Return (x, y) of the center of cell containing provided text 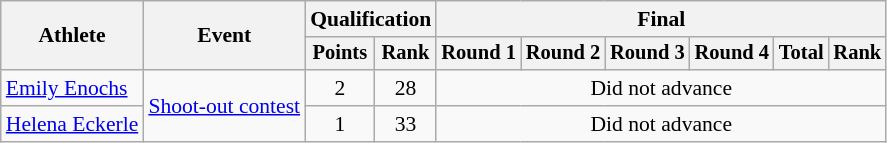
Round 1 (478, 54)
Emily Enochs (72, 88)
Round 3 (647, 54)
Shoot-out contest (224, 106)
Total (802, 54)
33 (405, 124)
2 (340, 88)
28 (405, 88)
Qualification (370, 19)
Event (224, 36)
Athlete (72, 36)
Points (340, 54)
Round 4 (732, 54)
Helena Eckerle (72, 124)
Final (661, 19)
Round 2 (563, 54)
1 (340, 124)
